Return the [X, Y] coordinate for the center point of the cell that contains the specified text.  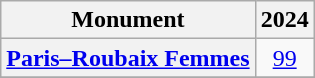
Paris–Roubaix Femmes [128, 58]
2024 [284, 20]
Monument [128, 20]
99 [284, 58]
